Find where the given text appears and provide that cell's center as (X, Y) coordinate. 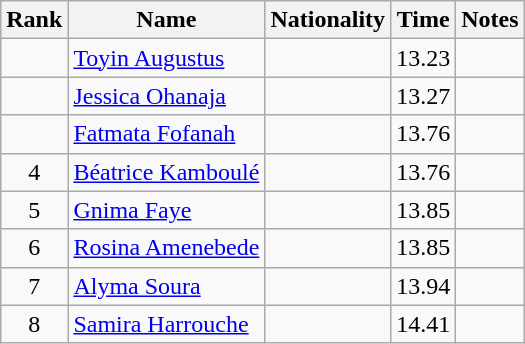
Name (166, 20)
Béatrice Kamboulé (166, 172)
5 (34, 210)
13.27 (424, 96)
8 (34, 324)
13.94 (424, 286)
Samira Harrouche (166, 324)
Toyin Augustus (166, 58)
Rosina Amenebede (166, 248)
6 (34, 248)
Notes (490, 20)
Fatmata Fofanah (166, 134)
4 (34, 172)
Time (424, 20)
Rank (34, 20)
Gnima Faye (166, 210)
Nationality (328, 20)
14.41 (424, 324)
Alyma Soura (166, 286)
13.23 (424, 58)
7 (34, 286)
Jessica Ohanaja (166, 96)
